Pinpoint the cell where the given text exists, returning its (X, Y) midpoint coordinate. 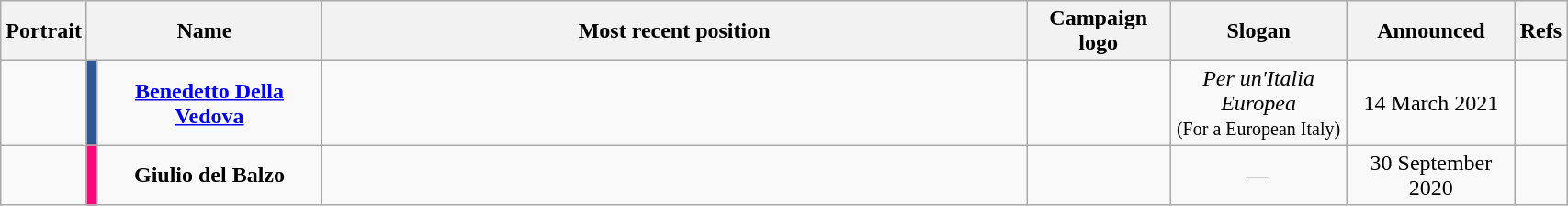
14 March 2021 (1431, 103)
Campaign logo (1099, 31)
Benedetto Della Vedova (209, 103)
— (1258, 175)
30 September 2020 (1431, 175)
Announced (1431, 31)
Refs (1540, 31)
Name (204, 31)
Slogan (1258, 31)
Giulio del Balzo (209, 175)
Per un'Italia Europea(For a European Italy) (1258, 103)
Portrait (44, 31)
Most recent position (674, 31)
